Determine the (X, Y) coordinate at the center of the cell enclosing the given text.  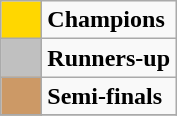
Runners-up (109, 58)
Semi-finals (109, 96)
Champions (109, 20)
